For the text-containing cell, return its midpoint in (x, y) coordinate format. 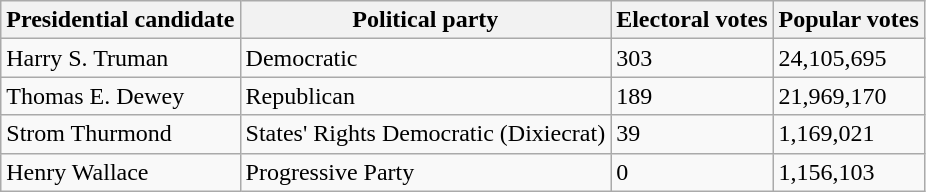
Democratic (426, 58)
24,105,695 (848, 58)
Henry Wallace (120, 172)
Electoral votes (692, 20)
189 (692, 96)
States' Rights Democratic (Dixiecrat) (426, 134)
Thomas E. Dewey (120, 96)
303 (692, 58)
Political party (426, 20)
39 (692, 134)
21,969,170 (848, 96)
Strom Thurmond (120, 134)
1,169,021 (848, 134)
1,156,103 (848, 172)
Republican (426, 96)
Presidential candidate (120, 20)
0 (692, 172)
Popular votes (848, 20)
Harry S. Truman (120, 58)
Progressive Party (426, 172)
